Locate the cell with the specified text and output its [x, y] center coordinate. 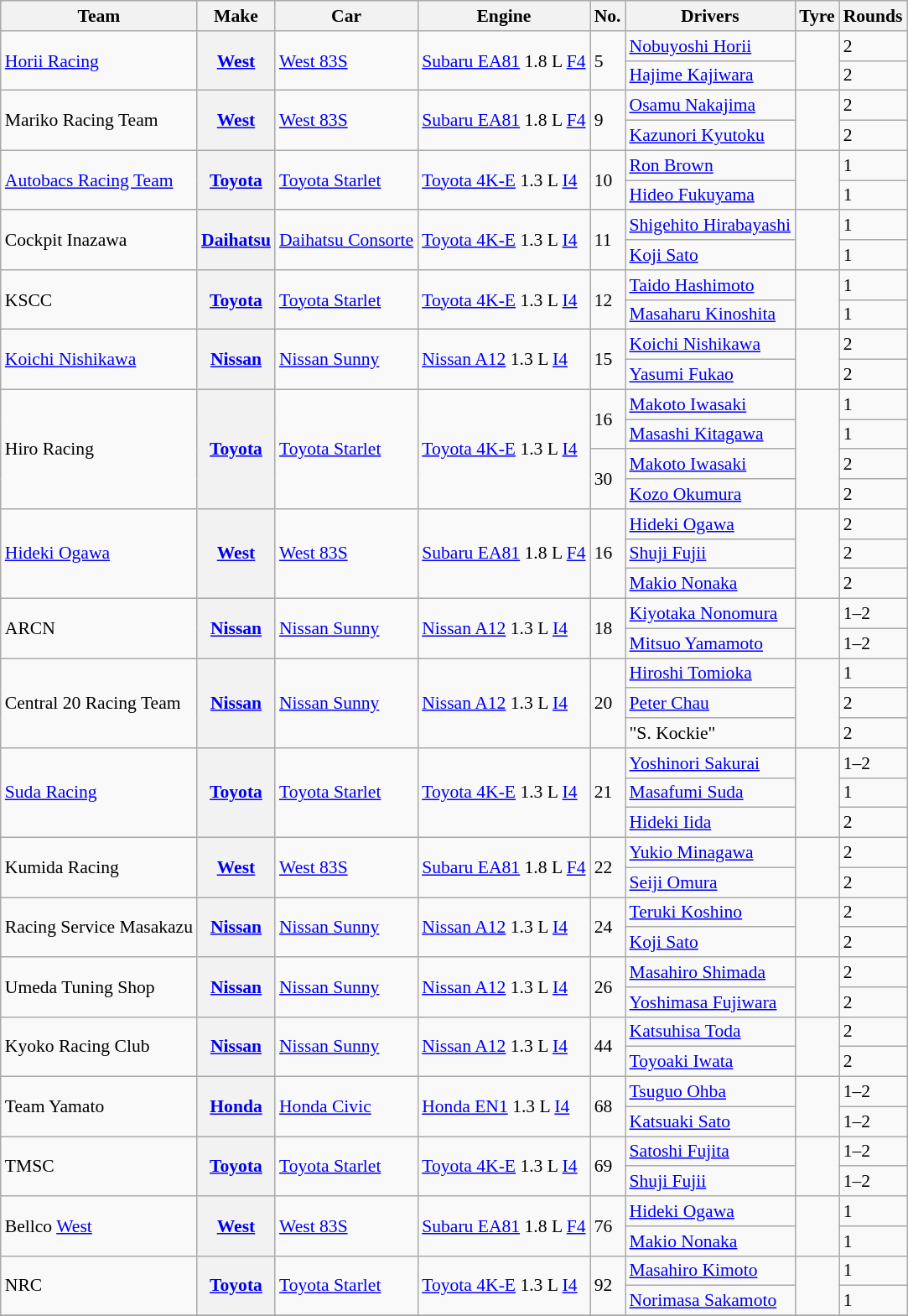
Nobuyoshi Horii [711, 46]
Car [346, 16]
68 [608, 1107]
Hideo Fukuyama [711, 195]
69 [608, 1166]
Seiji Omura [711, 882]
Daihatsu [236, 240]
Autobacs Racing Team [99, 179]
Drivers [711, 16]
Norimasa Sakamoto [711, 1301]
"S. Kockie" [711, 733]
Daihatsu Consorte [346, 240]
No. [608, 16]
44 [608, 1047]
Katsuaki Sato [711, 1121]
Mitsuo Yamamoto [711, 643]
Make [236, 16]
Yoshinori Sakurai [711, 763]
Engine [503, 16]
Teruki Koshino [711, 913]
Osamu Nakajima [711, 106]
Masahiro Kimoto [711, 1271]
Yasumi Fukao [711, 375]
Team [99, 16]
Masashi Kitagawa [711, 434]
Central 20 Racing Team [99, 703]
Masaharu Kinoshita [711, 315]
Racing Service Masakazu [99, 928]
11 [608, 240]
NRC [99, 1285]
Kumida Racing [99, 867]
Mariko Racing Team [99, 121]
Honda [236, 1107]
Peter Chau [711, 704]
Cockpit Inazawa [99, 240]
Bellco West [99, 1226]
92 [608, 1285]
30 [608, 480]
Honda EN1 1.3 L I4 [503, 1107]
Kazunori Kyutoku [711, 136]
15 [608, 359]
21 [608, 793]
Satoshi Fujita [711, 1152]
Yoshimasa Fujiwara [711, 1002]
5 [608, 60]
KSCC [99, 300]
Hideki Iida [711, 823]
Ron Brown [711, 165]
9 [608, 121]
12 [608, 300]
Umeda Tuning Shop [99, 986]
20 [608, 703]
Team Yamato [99, 1107]
TMSC [99, 1166]
10 [608, 179]
Suda Racing [99, 793]
Masafumi Suda [711, 793]
Horii Racing [99, 60]
Kiyotaka Nonomura [711, 614]
Shigehito Hirabayashi [711, 226]
76 [608, 1226]
Tsuguo Ohba [711, 1092]
Hiro Racing [99, 449]
Tyre [817, 16]
Taido Hashimoto [711, 285]
ARCN [99, 629]
24 [608, 928]
Masahiro Shimada [711, 972]
26 [608, 986]
Hajime Kajiwara [711, 75]
18 [608, 629]
Honda Civic [346, 1107]
Katsuhisa Toda [711, 1032]
Hiroshi Tomioka [711, 674]
Toyoaki Iwata [711, 1062]
Kyoko Racing Club [99, 1047]
Kozo Okumura [711, 494]
22 [608, 867]
Yukio Minagawa [711, 853]
Rounds [874, 16]
